Capture the cell that displays the provided text and extract its [X, Y] central coordinate. 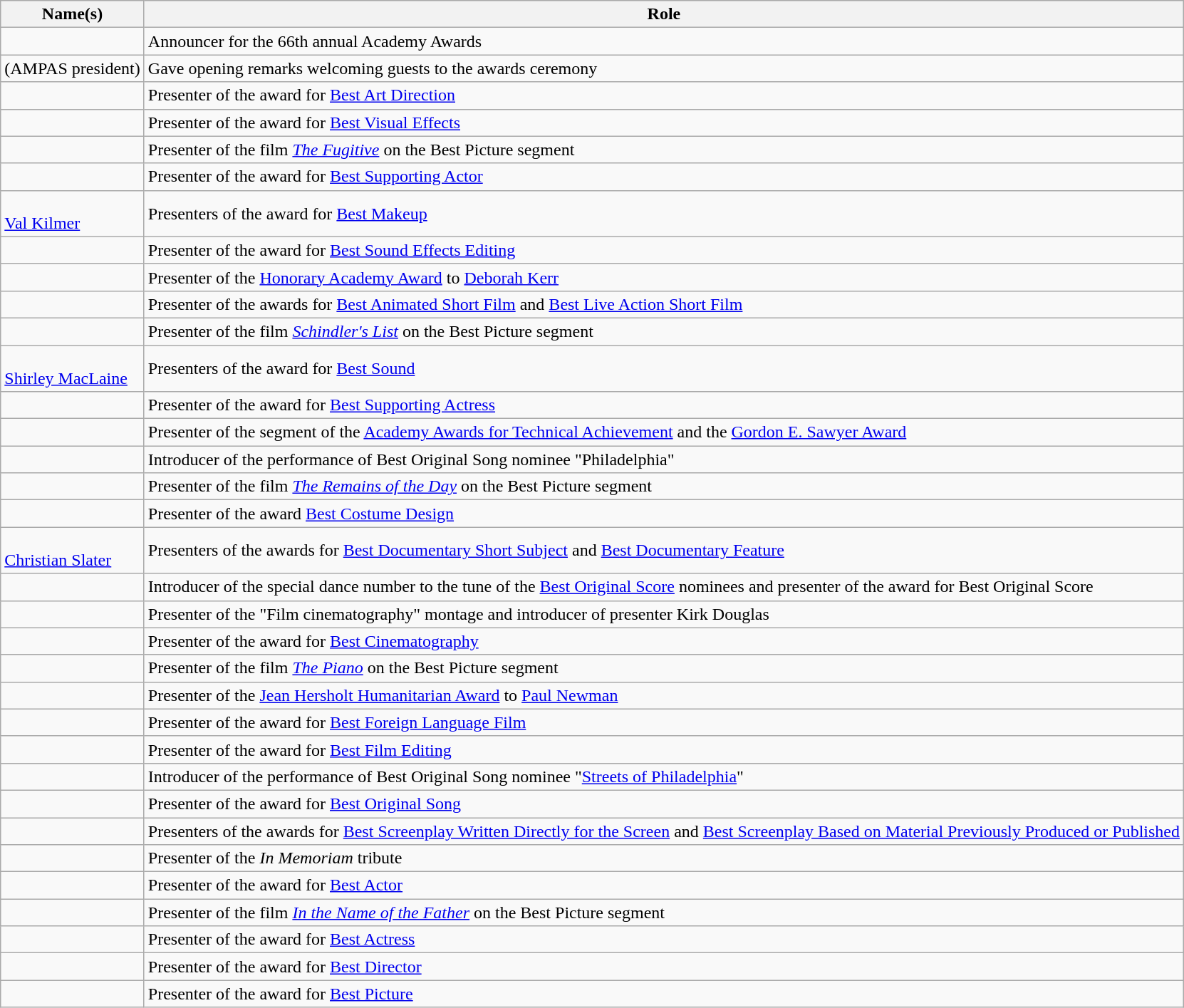
(AMPAS president) [73, 68]
Role [664, 14]
Presenter of the film Schindler's List on the Best Picture segment [664, 331]
Announcer for the 66th annual Academy Awards [664, 41]
Christian Slater [73, 550]
Presenter of the award for Best Art Direction [664, 95]
Presenter of the award for Best Supporting Actor [664, 177]
Presenter of the award for Best Picture [664, 994]
Introducer of the special dance number to the tune of the Best Original Score nominees and presenter of the award for Best Original Score [664, 587]
Presenter of the award for Best Foreign Language Film [664, 722]
Presenter of the "Film cinematography" montage and introducer of presenter Kirk Douglas [664, 614]
Presenter of the film In the Name of the Father on the Best Picture segment [664, 913]
Introducer of the performance of Best Original Song nominee "Philadelphia" [664, 459]
Gave opening remarks welcoming guests to the awards ceremony [664, 68]
Presenter of the film The Piano on the Best Picture segment [664, 668]
Presenter of the award for Best Film Editing [664, 749]
Presenter of the film The Remains of the Day on the Best Picture segment [664, 487]
Introducer of the performance of Best Original Song nominee "Streets of Philadelphia" [664, 776]
Presenter of the award for Best Actor [664, 885]
Presenter of the film The Fugitive on the Best Picture segment [664, 150]
Presenter of the segment of the Academy Awards for Technical Achievement and the Gordon E. Sawyer Award [664, 432]
Presenter of the award for Best Sound Effects Editing [664, 250]
Presenter of the In Memoriam tribute [664, 858]
Presenter of the award for Best Original Song [664, 804]
Presenters of the awards for Best Screenplay Written Directly for the Screen and Best Screenplay Based on Material Previously Produced or Published [664, 831]
Name(s) [73, 14]
Presenters of the awards for Best Documentary Short Subject and Best Documentary Feature [664, 550]
Presenter of the award for Best Supporting Actress [664, 405]
Presenter of the award for Best Cinematography [664, 641]
Presenter of the award for Best Visual Effects [664, 123]
Shirley MacLaine [73, 368]
Presenter of the award Best Costume Design [664, 514]
Presenters of the award for Best Makeup [664, 214]
Presenter of the Honorary Academy Award to Deborah Kerr [664, 277]
Presenter of the Jean Hersholt Humanitarian Award to Paul Newman [664, 695]
Val Kilmer [73, 214]
Presenters of the award for Best Sound [664, 368]
Presenter of the awards for Best Animated Short Film and Best Live Action Short Film [664, 304]
Presenter of the award for Best Actress [664, 940]
Presenter of the award for Best Director [664, 967]
